Scan for the cell matching the given text and deliver its (x, y) coordinate at center. 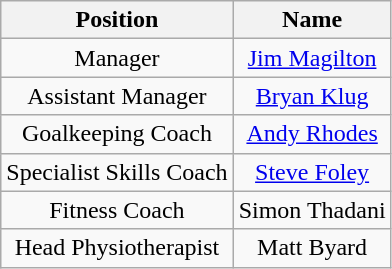
Fitness Coach (117, 210)
Andy Rhodes (312, 134)
Head Physiotherapist (117, 248)
Name (312, 20)
Specialist Skills Coach (117, 172)
Steve Foley (312, 172)
Assistant Manager (117, 96)
Simon Thadani (312, 210)
Position (117, 20)
Bryan Klug (312, 96)
Manager (117, 58)
Matt Byard (312, 248)
Goalkeeping Coach (117, 134)
Jim Magilton (312, 58)
